Output the (X, Y) coordinate of the center of the cell containing the given text.  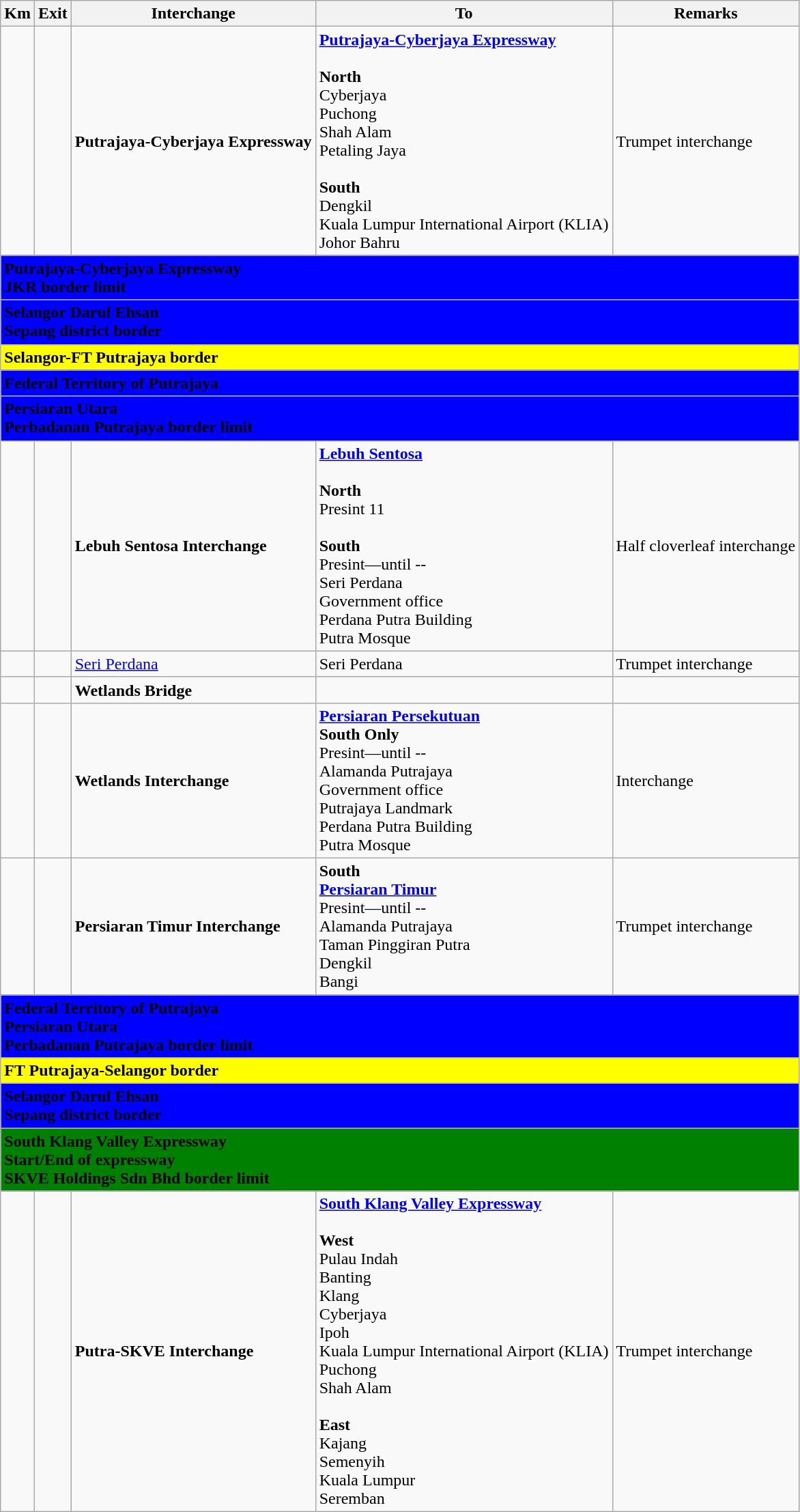
SouthPersiaran TimurPresint—until --Alamanda PutrajayaTaman Pinggiran PutraDengkilBangi (464, 926)
Selangor-FT Putrajaya border (400, 357)
Persiaran Timur Interchange (193, 926)
Federal Territory of PutrajayaPersiaran UtaraPerbadanan Putrajaya border limit (400, 1026)
Putra-SKVE Interchange (193, 1352)
Lebuh SentosaNorthPresint 11SouthPresint—until --Seri PerdanaGovernment officePerdana Putra BuildingPutra Mosque (464, 546)
Half cloverleaf interchange (706, 546)
Persiaran PersekutuanSouth OnlyPresint—until --Alamanda PutrajayaGovernment officePutrajaya LandmarkPerdana Putra BuildingPutra Mosque (464, 780)
Putrajaya-Cyberjaya ExpresswayNorthCyberjayaPuchongShah AlamPetaling JayaSouthDengkilKuala Lumpur International Airport (KLIA) Johor Bahru (464, 141)
Wetlands Interchange (193, 780)
Wetlands Bridge (193, 690)
Exit (53, 14)
Putrajaya-Cyberjaya Expressway (193, 141)
Lebuh Sentosa Interchange (193, 546)
Persiaran UtaraPerbadanan Putrajaya border limit (400, 418)
To (464, 14)
Remarks (706, 14)
South Klang Valley ExpresswayStart/End of expresswaySKVE Holdings Sdn Bhd border limit (400, 1160)
Federal Territory of Putrajaya (400, 383)
Km (18, 14)
FT Putrajaya-Selangor border (400, 1071)
Putrajaya-Cyberjaya ExpresswayJKR border limit (400, 277)
